Capture the cell that displays the provided text and extract its [X, Y] central coordinate. 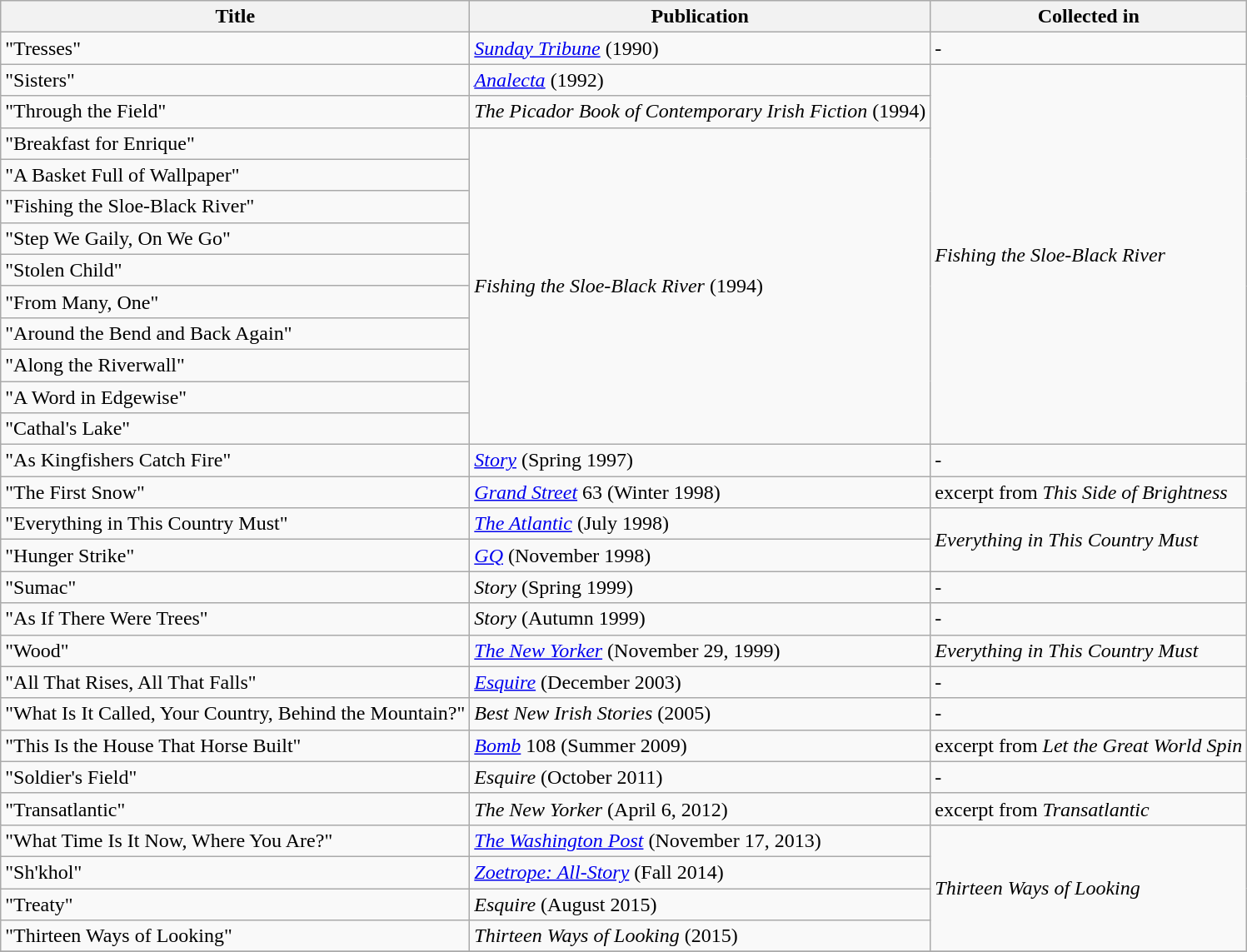
Thirteen Ways of Looking [1089, 888]
Publication [700, 17]
excerpt from This Side of Brightness [1089, 492]
The Washington Post (November 17, 2013) [700, 840]
"Cathal's Lake" [235, 429]
Story (Spring 1999) [700, 587]
Bomb 108 (Summer 2009) [700, 745]
"What Is It Called, Your Country, Behind the Mountain?" [235, 714]
"As If There Were Trees" [235, 619]
"From Many, One" [235, 302]
"Along the Riverwall" [235, 365]
"A Word in Edgewise" [235, 397]
Story (Autumn 1999) [700, 619]
Grand Street 63 (Winter 1998) [700, 492]
"All That Rises, All That Falls" [235, 682]
"Soldier's Field" [235, 777]
"Sh'khol" [235, 872]
"Thirteen Ways of Looking" [235, 936]
"Hunger Strike" [235, 556]
"Through the Field" [235, 112]
"Transatlantic" [235, 809]
"Tresses" [235, 48]
excerpt from Transatlantic [1089, 809]
"Stolen Child" [235, 270]
"Sisters" [235, 80]
"The First Snow" [235, 492]
The Picador Book of Contemporary Irish Fiction (1994) [700, 112]
"What Time Is It Now, Where You Are?" [235, 840]
Sunday Tribune (1990) [700, 48]
excerpt from Let the Great World Spin [1089, 745]
"A Basket Full of Wallpaper" [235, 175]
Esquire (August 2015) [700, 904]
"Wood" [235, 650]
"Around the Bend and Back Again" [235, 333]
Analecta (1992) [700, 80]
"As Kingfishers Catch Fire" [235, 461]
Title [235, 17]
The Atlantic (July 1998) [700, 524]
Esquire (October 2011) [700, 777]
Fishing the Sloe-Black River [1089, 255]
Zoetrope: All-Story (Fall 2014) [700, 872]
Best New Irish Stories (2005) [700, 714]
"Fishing the Sloe-Black River" [235, 207]
Thirteen Ways of Looking (2015) [700, 936]
"Sumac" [235, 587]
Esquire (December 2003) [700, 682]
The New Yorker (November 29, 1999) [700, 650]
"Breakfast for Enrique" [235, 143]
"Everything in This Country Must" [235, 524]
Story (Spring 1997) [700, 461]
Fishing the Sloe-Black River (1994) [700, 287]
"Treaty" [235, 904]
Collected in [1089, 17]
GQ (November 1998) [700, 556]
"This Is the House That Horse Built" [235, 745]
The New Yorker (April 6, 2012) [700, 809]
"Step We Gaily, On We Go" [235, 238]
